For the text-containing cell, return its midpoint in (X, Y) coordinate format. 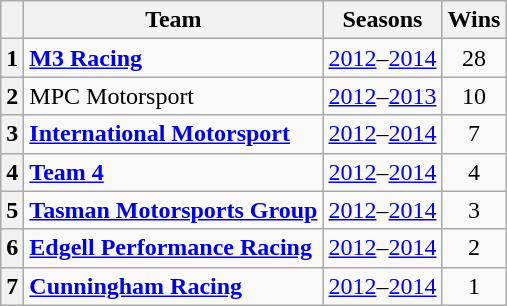
MPC Motorsport (174, 96)
5 (12, 210)
International Motorsport (174, 134)
Seasons (382, 20)
Cunningham Racing (174, 286)
28 (474, 58)
10 (474, 96)
Team (174, 20)
Tasman Motorsports Group (174, 210)
2012–2013 (382, 96)
Wins (474, 20)
Edgell Performance Racing (174, 248)
6 (12, 248)
M3 Racing (174, 58)
Team 4 (174, 172)
